Output the (X, Y) coordinate of the center of the cell containing the given text.  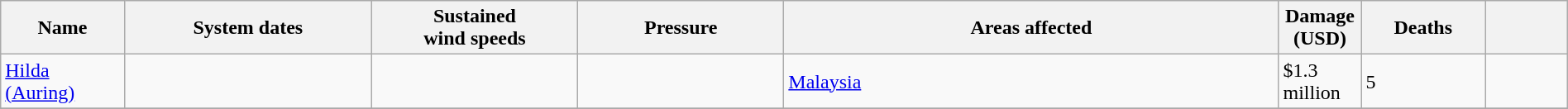
Pressure (681, 28)
Damage(USD) (1320, 28)
Malaysia (1031, 81)
System dates (248, 28)
Hilda (Auring) (63, 81)
Areas affected (1031, 28)
$1.3 million (1320, 81)
Name (63, 28)
5 (1423, 81)
Deaths (1423, 28)
Sustainedwind speeds (475, 28)
